Pinpoint the cell where the given text exists, returning its (X, Y) midpoint coordinate. 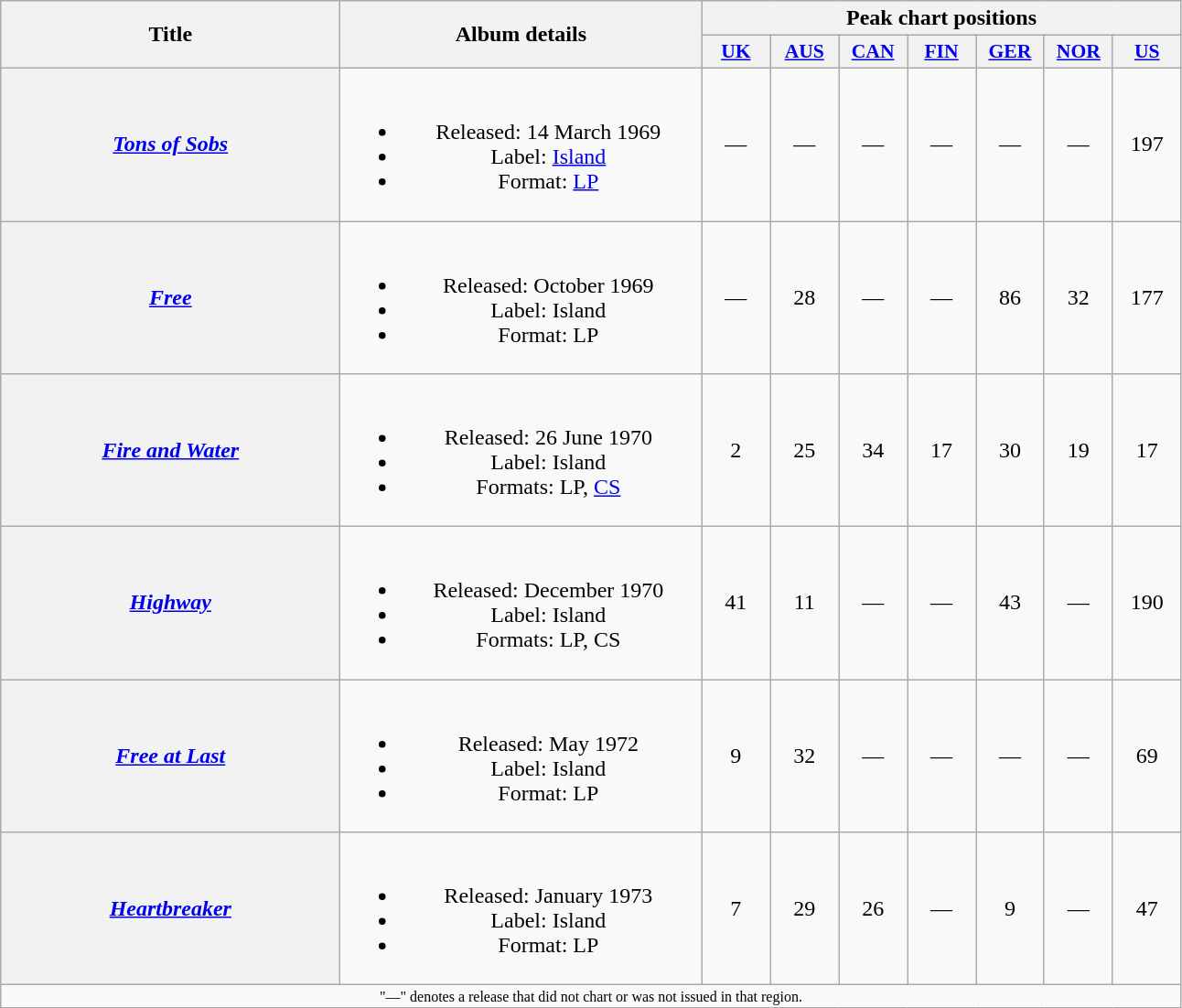
Album details (521, 35)
190 (1147, 604)
28 (805, 298)
19 (1078, 450)
43 (1010, 604)
69 (1147, 756)
Released: 26 June 1970Label: IslandFormats: LP, CS (521, 450)
FIN (942, 52)
NOR (1078, 52)
Released: May 1972Label: IslandFormat: LP (521, 756)
11 (805, 604)
177 (1147, 298)
Peak chart positions (941, 18)
30 (1010, 450)
Tons of Sobs (170, 145)
47 (1147, 909)
Title (170, 35)
Released: October 1969Label: IslandFormat: LP (521, 298)
7 (736, 909)
26 (873, 909)
UK (736, 52)
Highway (170, 604)
25 (805, 450)
Heartbreaker (170, 909)
"—" denotes a release that did not chart or was not issued in that region. (591, 996)
197 (1147, 145)
29 (805, 909)
Released: 14 March 1969Label: IslandFormat: LP (521, 145)
2 (736, 450)
Free at Last (170, 756)
GER (1010, 52)
US (1147, 52)
34 (873, 450)
Free (170, 298)
86 (1010, 298)
Fire and Water (170, 450)
Released: December 1970Label: IslandFormats: LP, CS (521, 604)
Released: January 1973Label: IslandFormat: LP (521, 909)
41 (736, 604)
CAN (873, 52)
AUS (805, 52)
